Extract the [x, y] coordinate from the center of the cell holding the provided text.  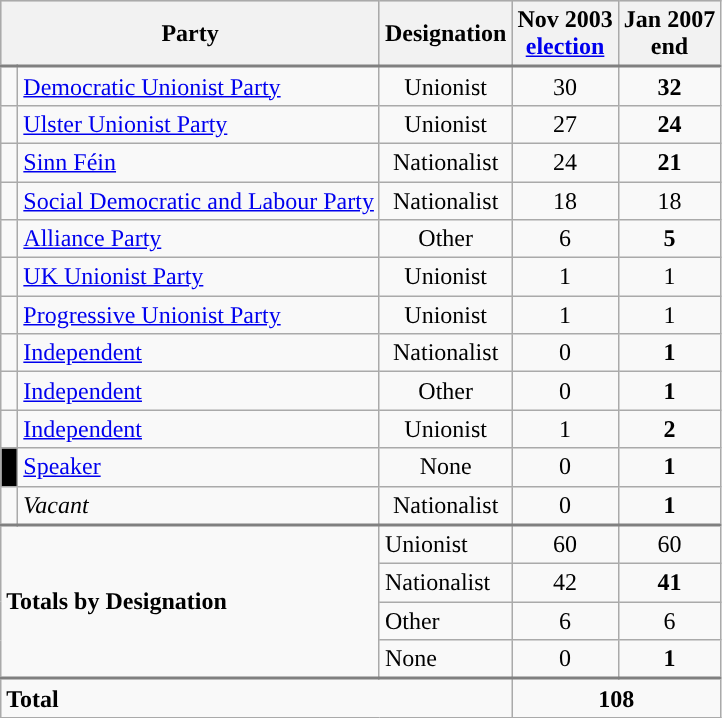
30 [565, 86]
Social Democratic and Labour Party [199, 201]
Sinn Féin [199, 162]
Speaker [199, 467]
Total [256, 698]
Democratic Unionist Party [199, 86]
27 [565, 124]
21 [669, 162]
Designation [445, 34]
Progressive Unionist Party [199, 315]
Alliance Party [199, 239]
Nov 2003election [565, 34]
2 [669, 429]
Vacant [199, 506]
UK Unionist Party [199, 277]
108 [616, 698]
Party [190, 34]
Totals by Designation [190, 602]
41 [669, 583]
5 [669, 239]
42 [565, 583]
Jan 2007end [669, 34]
32 [669, 86]
Ulster Unionist Party [199, 124]
